Provide the (x, y) coordinate of the cell's center where the given text is located.  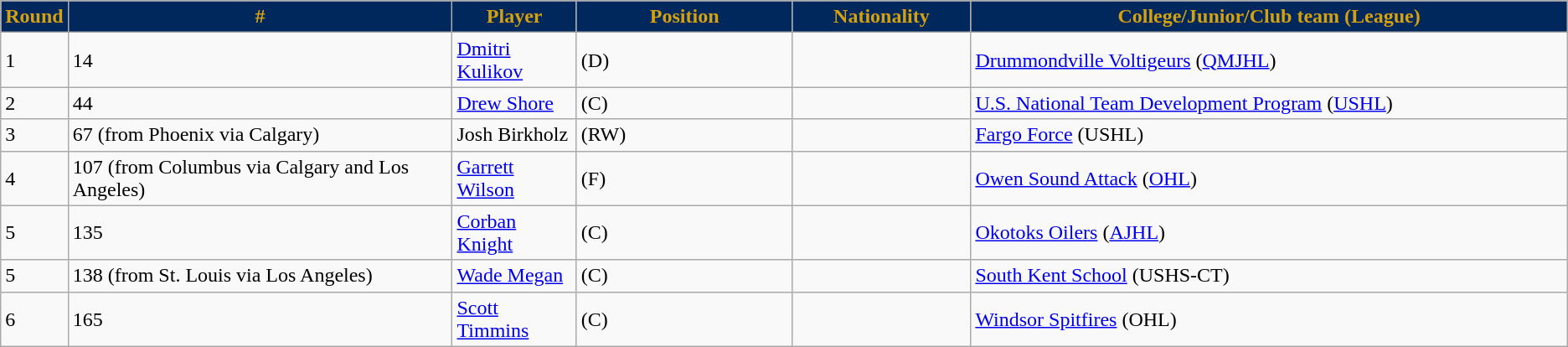
Okotoks Oilers (AJHL) (1269, 233)
Drummondville Voltigeurs (QMJHL) (1269, 60)
Owen Sound Attack (OHL) (1269, 178)
138 (from St. Louis via Los Angeles) (260, 276)
College/Junior/Club team (League) (1269, 17)
Windsor Spitfires (OHL) (1269, 319)
135 (260, 233)
1 (34, 60)
165 (260, 319)
Dmitri Kulikov (514, 60)
(RW) (684, 135)
Position (684, 17)
107 (from Columbus via Calgary and Los Angeles) (260, 178)
Corban Knight (514, 233)
U.S. National Team Development Program (USHL) (1269, 103)
4 (34, 178)
6 (34, 319)
Scott Timmins (514, 319)
(F) (684, 178)
Drew Shore (514, 103)
2 (34, 103)
44 (260, 103)
Player (514, 17)
(D) (684, 60)
Nationality (881, 17)
South Kent School (USHS-CT) (1269, 276)
Garrett Wilson (514, 178)
67 (from Phoenix via Calgary) (260, 135)
Fargo Force (USHL) (1269, 135)
14 (260, 60)
3 (34, 135)
Round (34, 17)
Wade Megan (514, 276)
# (260, 17)
Josh Birkholz (514, 135)
